Output the (x, y) coordinate of the center of the cell containing the given text.  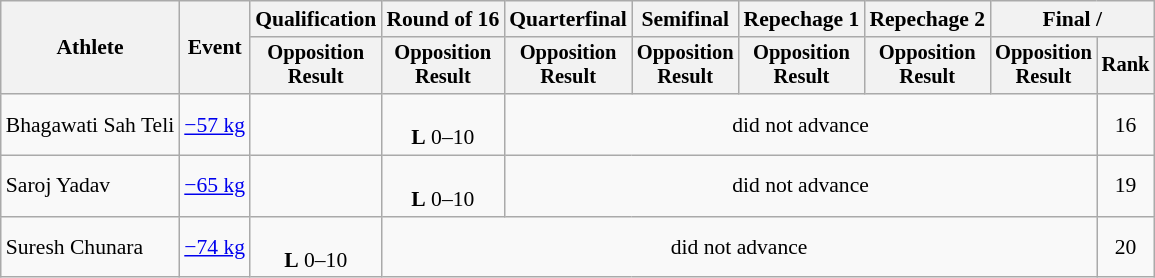
Bhagawati Sah Teli (90, 124)
−65 kg (214, 186)
Event (214, 48)
−74 kg (214, 248)
Round of 16 (442, 19)
−57 kg (214, 124)
Rank (1126, 66)
19 (1126, 186)
Final / (1072, 19)
Quarterfinal (568, 19)
Saroj Yadav (90, 186)
20 (1126, 248)
Qualification (316, 19)
Repechage 1 (801, 19)
Repechage 2 (927, 19)
Athlete (90, 48)
16 (1126, 124)
Suresh Chunara (90, 248)
Semifinal (686, 19)
